From the cell containing the given text, extract its center point as [X, Y] coordinate. 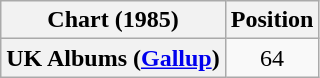
UK Albums (Gallup) [113, 58]
Chart (1985) [113, 20]
Position [272, 20]
64 [272, 58]
